Extract the [X, Y] coordinate from the center of the cell holding the provided text.  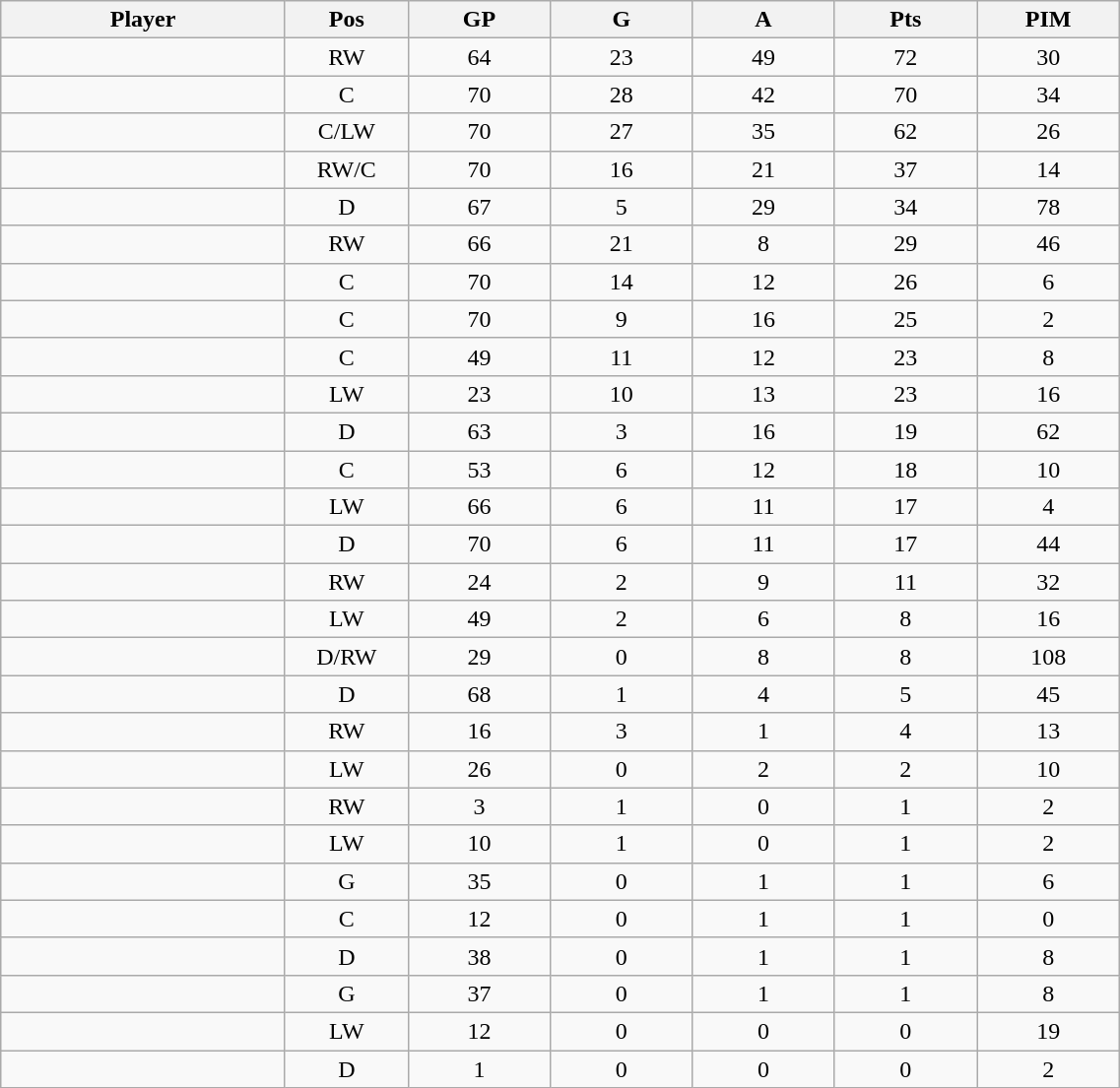
108 [1048, 657]
67 [479, 207]
Pos [347, 20]
38 [479, 956]
25 [905, 319]
28 [622, 95]
C/LW [347, 132]
Player [144, 20]
68 [479, 694]
44 [1048, 544]
45 [1048, 694]
A [763, 20]
18 [905, 470]
64 [479, 57]
27 [622, 132]
GP [479, 20]
D/RW [347, 657]
53 [479, 470]
78 [1048, 207]
32 [1048, 582]
Pts [905, 20]
30 [1048, 57]
63 [479, 431]
RW/C [347, 169]
PIM [1048, 20]
46 [1048, 244]
24 [479, 582]
72 [905, 57]
42 [763, 95]
